Search for the cell housing the specified text and yield its (x, y) center coordinate. 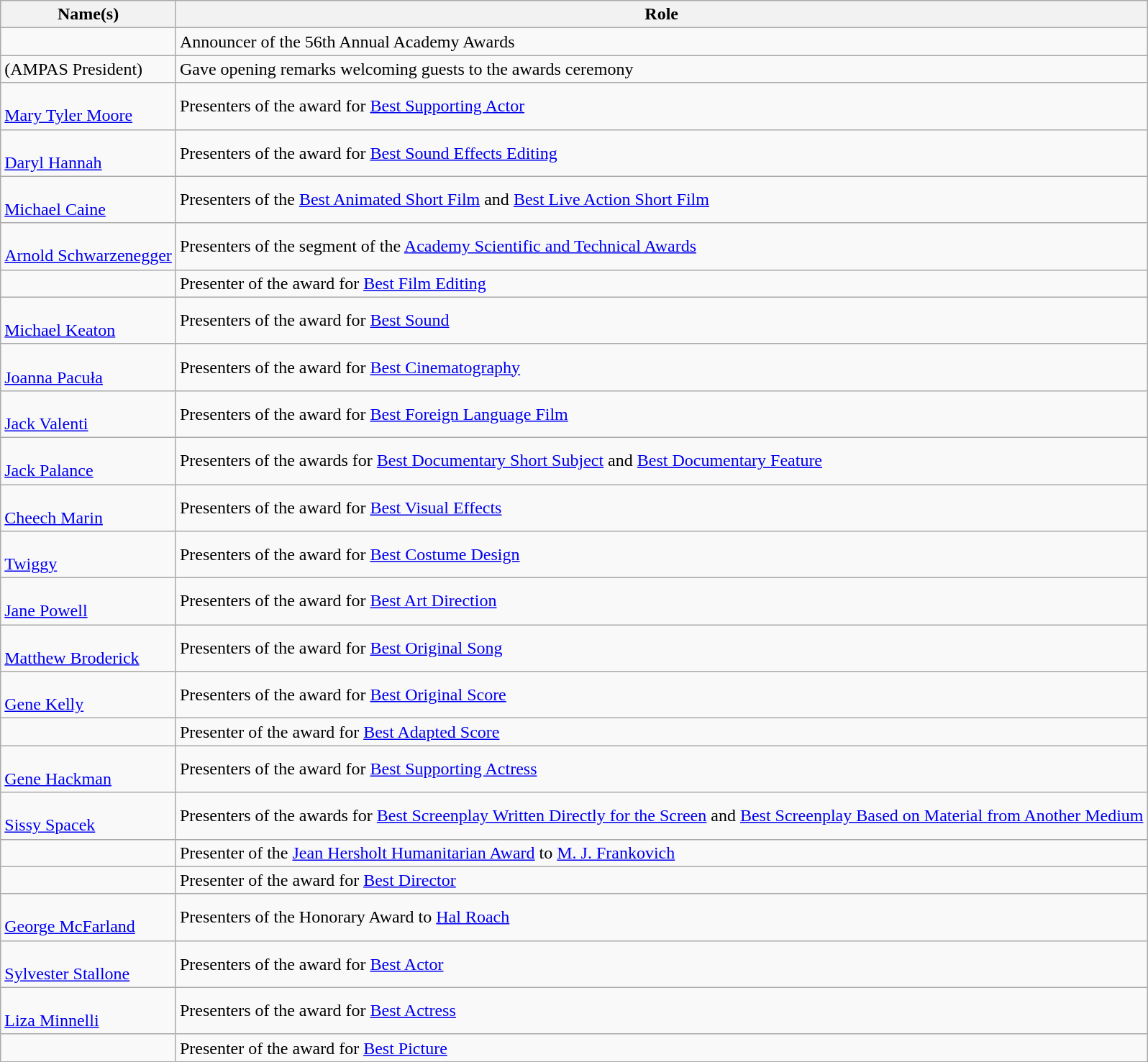
Presenters of the award for Best Original Score (662, 695)
Presenters of the award for Best Costume Design (662, 555)
Presenters of the award for Best Art Direction (662, 601)
Presenters of the award for Best Supporting Actor (662, 106)
(AMPAS President) (88, 69)
Presenters of the Honorary Award to Hal Roach (662, 917)
Role (662, 14)
Gene Kelly (88, 695)
Presenters of the award for Best Sound Effects Editing (662, 152)
Presenter of the award for Best Picture (662, 1048)
Presenters of the award for Best Supporting Actress (662, 769)
Jane Powell (88, 601)
Presenters of the Best Animated Short Film and Best Live Action Short Film (662, 200)
Presenters of the award for Best Original Song (662, 649)
Cheech Marin (88, 508)
Name(s) (88, 14)
Gene Hackman (88, 769)
Twiggy (88, 555)
Presenters of the award for Best Actress (662, 1011)
Sylvester Stallone (88, 963)
Presenters of the awards for Best Screenplay Written Directly for the Screen and Best Screenplay Based on Material from Another Medium (662, 815)
Presenter of the award for Best Film Editing (662, 283)
Announcer of the 56th Annual Academy Awards (662, 42)
Presenters of the award for Best Sound (662, 321)
Presenters of the award for Best Foreign Language Film (662, 414)
Presenter of the award for Best Adapted Score (662, 732)
Presenters of the award for Best Actor (662, 963)
Presenter of the Jean Hersholt Humanitarian Award to M. J. Frankovich (662, 853)
George McFarland (88, 917)
Joanna Pacuła (88, 367)
Michael Keaton (88, 321)
Presenters of the award for Best Cinematography (662, 367)
Arnold Schwarzenegger (88, 246)
Presenter of the award for Best Director (662, 880)
Presenters of the segment of the Academy Scientific and Technical Awards (662, 246)
Jack Valenti (88, 414)
Matthew Broderick (88, 649)
Sissy Spacek (88, 815)
Mary Tyler Moore (88, 106)
Presenters of the awards for Best Documentary Short Subject and Best Documentary Feature (662, 460)
Daryl Hannah (88, 152)
Gave opening remarks welcoming guests to the awards ceremony (662, 69)
Michael Caine (88, 200)
Jack Palance (88, 460)
Presenters of the award for Best Visual Effects (662, 508)
Liza Minnelli (88, 1011)
